Search for the cell housing the specified text and yield its (x, y) center coordinate. 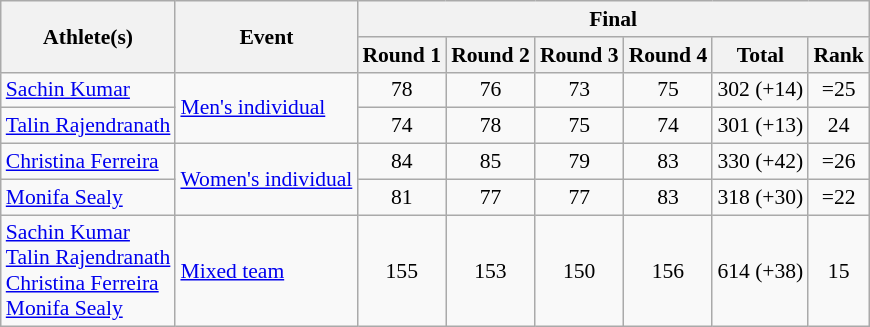
Talin Rajendranath (88, 126)
Round 1 (402, 55)
Round 2 (490, 55)
84 (402, 162)
Women's individual (266, 180)
Sachin Kumar (88, 90)
15 (838, 271)
150 (580, 271)
Rank (838, 55)
Christina Ferreira (88, 162)
=22 (838, 197)
Total (760, 55)
79 (580, 162)
73 (580, 90)
614 (+38) (760, 271)
Athlete(s) (88, 36)
Men's individual (266, 108)
Monifa Sealy (88, 197)
153 (490, 271)
330 (+42) (760, 162)
Mixed team (266, 271)
76 (490, 90)
Round 4 (668, 55)
155 (402, 271)
81 (402, 197)
24 (838, 126)
Round 3 (580, 55)
Event (266, 36)
156 (668, 271)
85 (490, 162)
=25 (838, 90)
Final (613, 19)
Sachin KumarTalin RajendranathChristina FerreiraMonifa Sealy (88, 271)
301 (+13) (760, 126)
=26 (838, 162)
318 (+30) (760, 197)
302 (+14) (760, 90)
